Provide the [X, Y] coordinate of the cell's center where the given text is located.  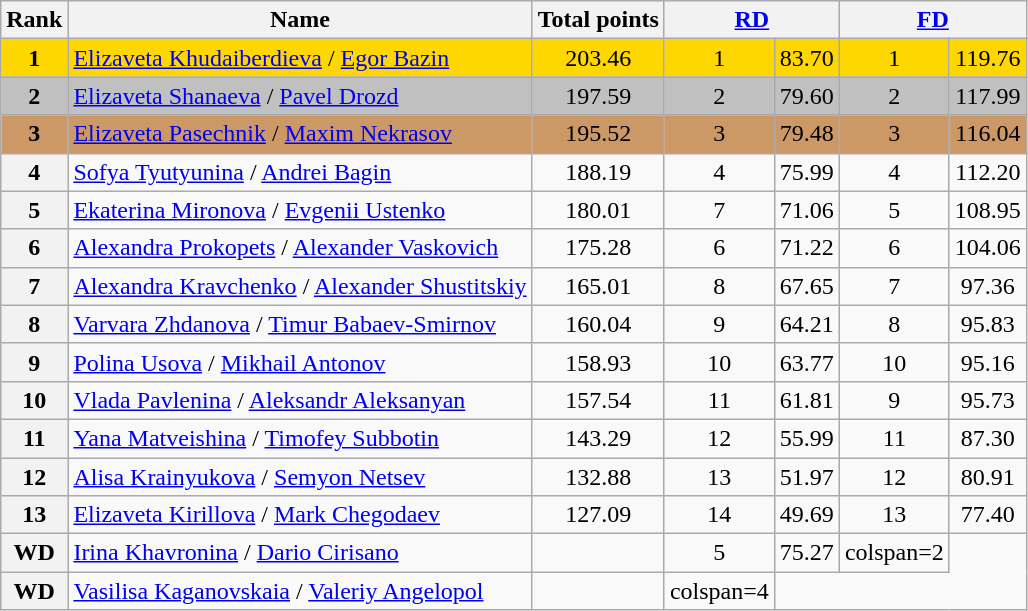
95.73 [988, 400]
Elizaveta Shanaeva / Pavel Drozd [300, 96]
108.95 [988, 210]
colspan=4 [719, 591]
80.91 [988, 477]
71.22 [806, 248]
180.01 [598, 210]
Yana Matveishina / Timofey Subbotin [300, 438]
97.36 [988, 286]
116.04 [988, 134]
Alexandra Kravchenko / Alexander Shustitskiy [300, 286]
188.19 [598, 172]
Vasilisa Kaganovskaia / Valeriy Angelopol [300, 591]
77.40 [988, 515]
Vlada Pavlenina / Aleksandr Aleksanyan [300, 400]
FD [932, 20]
Alisa Krainyukova / Semyon Netsev [300, 477]
Varvara Zhdanova / Timur Babaev-Smirnov [300, 324]
67.65 [806, 286]
175.28 [598, 248]
Elizaveta Pasechnik / Maxim Nekrasov [300, 134]
Polina Usova / Mikhail Antonov [300, 362]
79.60 [806, 96]
87.30 [988, 438]
79.48 [806, 134]
95.83 [988, 324]
Total points [598, 20]
Rank [34, 20]
49.69 [806, 515]
14 [719, 515]
Sofya Tyutyunina / Andrei Bagin [300, 172]
127.09 [598, 515]
160.04 [598, 324]
Ekaterina Mironova / Evgenii Ustenko [300, 210]
75.99 [806, 172]
Elizaveta Khudaiberdieva / Egor Bazin [300, 58]
Alexandra Prokopets / Alexander Vaskovich [300, 248]
55.99 [806, 438]
132.88 [598, 477]
158.93 [598, 362]
RD [752, 20]
117.99 [988, 96]
165.01 [598, 286]
195.52 [598, 134]
Elizaveta Kirillova / Mark Chegodaev [300, 515]
61.81 [806, 400]
157.54 [598, 400]
143.29 [598, 438]
119.76 [988, 58]
75.27 [806, 553]
104.06 [988, 248]
83.70 [806, 58]
63.77 [806, 362]
197.59 [598, 96]
203.46 [598, 58]
colspan=2 [894, 553]
Irina Khavronina / Dario Cirisano [300, 553]
Name [300, 20]
64.21 [806, 324]
112.20 [988, 172]
95.16 [988, 362]
51.97 [806, 477]
71.06 [806, 210]
